Pinpoint the cell where the given text exists, returning its [x, y] midpoint coordinate. 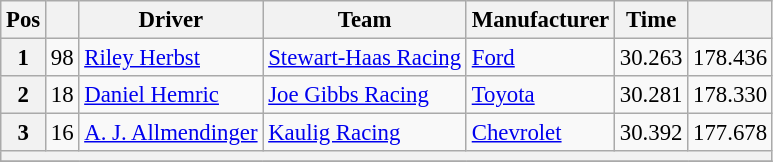
2 [24, 95]
177.678 [730, 133]
A. J. Allmendinger [171, 133]
3 [24, 133]
30.281 [652, 95]
178.330 [730, 95]
Daniel Hemric [171, 95]
178.436 [730, 58]
Driver [171, 20]
30.392 [652, 133]
16 [62, 133]
Toyota [540, 95]
98 [62, 58]
Stewart-Haas Racing [365, 58]
18 [62, 95]
Kaulig Racing [365, 133]
Chevrolet [540, 133]
Ford [540, 58]
Time [652, 20]
Team [365, 20]
Riley Herbst [171, 58]
Manufacturer [540, 20]
Joe Gibbs Racing [365, 95]
Pos [24, 20]
1 [24, 58]
30.263 [652, 58]
